Detect which cell encompasses the target text, then output its [X, Y] center coordinate. 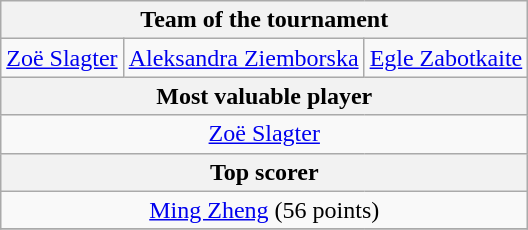
Egle Zabotkaite [446, 58]
Aleksandra Ziemborska [244, 58]
Top scorer [264, 172]
Team of the tournament [264, 20]
Most valuable player [264, 96]
Ming Zheng (56 points) [264, 210]
